Search for the cell housing the specified text and yield its [x, y] center coordinate. 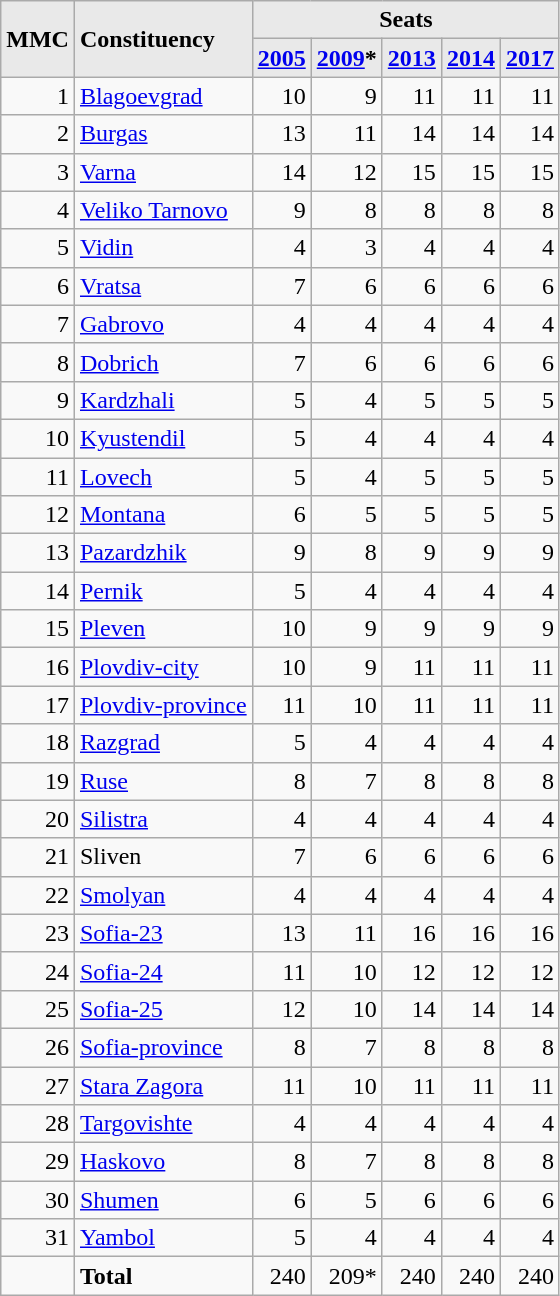
Smolyan [163, 895]
20 [38, 819]
209* [346, 1276]
Pernik [163, 591]
Sofia-province [163, 1047]
Shumen [163, 1200]
17 [38, 705]
Blagoevgrad [163, 96]
Varna [163, 172]
Total [163, 1276]
26 [38, 1047]
Constituency [163, 39]
Yambol [163, 1238]
23 [38, 933]
Burgas [163, 134]
Sofia-23 [163, 933]
30 [38, 1200]
2017 [530, 58]
Kyustendil [163, 438]
24 [38, 971]
18 [38, 743]
2014 [470, 58]
Seats [406, 20]
25 [38, 1009]
2 [38, 134]
Dobrich [163, 362]
31 [38, 1238]
Kardzhali [163, 400]
Montana [163, 515]
Sofia-24 [163, 971]
Pleven [163, 629]
2009* [346, 58]
Sofia-25 [163, 1009]
Plovdiv-city [163, 667]
Veliko Tarnovo [163, 210]
Razgrad [163, 743]
Lovech [163, 477]
Pazardzhik [163, 553]
19 [38, 781]
27 [38, 1085]
2005 [282, 58]
21 [38, 857]
Ruse [163, 781]
Vratsa [163, 286]
Haskovo [163, 1162]
Plovdiv-province [163, 705]
Silistra [163, 819]
2013 [412, 58]
Vidin [163, 248]
Stara Zagora [163, 1085]
29 [38, 1162]
1 [38, 96]
Targovishte [163, 1124]
22 [38, 895]
Gabrovo [163, 324]
MMC [38, 39]
Sliven [163, 857]
28 [38, 1124]
